Return the (x, y) coordinate for the center point of the cell that contains the specified text.  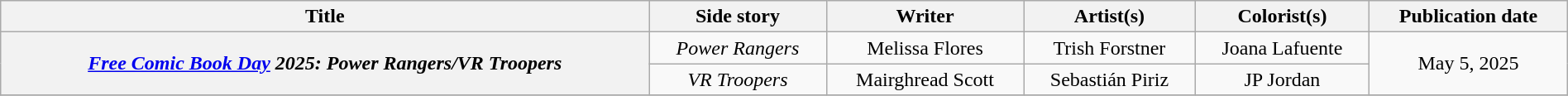
Joana Lafuente (1282, 48)
JP Jordan (1282, 79)
Colorist(s) (1282, 17)
Mairghread Scott (925, 79)
Melissa Flores (925, 48)
May 5, 2025 (1469, 64)
Writer (925, 17)
Power Rangers (738, 48)
Trish Forstner (1110, 48)
Side story (738, 17)
Publication date (1469, 17)
Title (325, 17)
Free Comic Book Day 2025: Power Rangers/VR Troopers (325, 64)
VR Troopers (738, 79)
Artist(s) (1110, 17)
Sebastián Piriz (1110, 79)
